Find where the given text appears and provide that cell's center as [X, Y] coordinate. 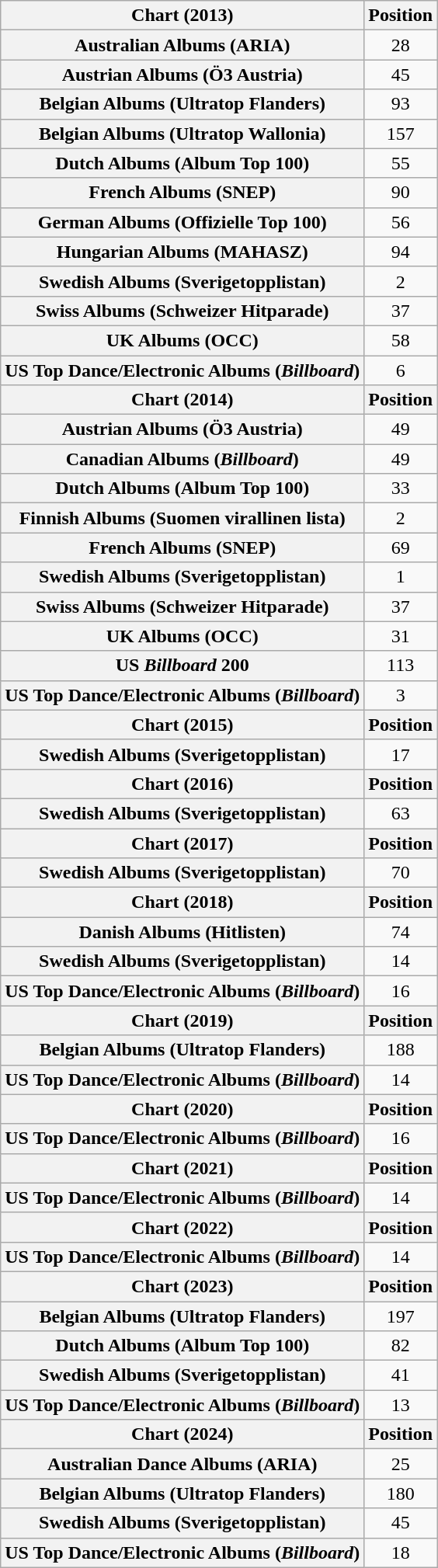
Finnish Albums (Suomen virallinen lista) [182, 518]
Australian Albums (ARIA) [182, 45]
13 [401, 1405]
70 [401, 873]
157 [401, 134]
1 [401, 577]
Belgian Albums (Ultratop Wallonia) [182, 134]
Danish Albums (Hitlisten) [182, 932]
Canadian Albums (Billboard) [182, 459]
US Billboard 200 [182, 666]
Chart (2014) [182, 400]
Chart (2019) [182, 1020]
33 [401, 488]
18 [401, 1552]
63 [401, 813]
Chart (2015) [182, 725]
56 [401, 222]
Chart (2018) [182, 902]
Chart (2013) [182, 16]
74 [401, 932]
German Albums (Offizielle Top 100) [182, 222]
Chart (2024) [182, 1434]
58 [401, 340]
Chart (2022) [182, 1227]
Chart (2017) [182, 843]
94 [401, 252]
82 [401, 1346]
Chart (2023) [182, 1286]
41 [401, 1375]
25 [401, 1464]
Australian Dance Albums (ARIA) [182, 1464]
90 [401, 193]
Chart (2021) [182, 1168]
55 [401, 163]
Hungarian Albums (MAHASZ) [182, 252]
197 [401, 1316]
28 [401, 45]
113 [401, 666]
188 [401, 1050]
17 [401, 754]
3 [401, 695]
69 [401, 548]
6 [401, 370]
180 [401, 1493]
93 [401, 104]
Chart (2020) [182, 1109]
31 [401, 636]
Chart (2016) [182, 784]
